Detect which cell encompasses the target text, then output its (X, Y) center coordinate. 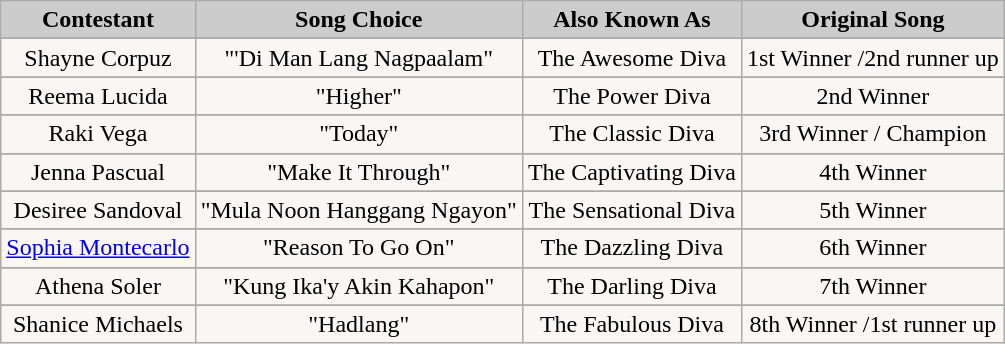
Desiree Sandoval (98, 210)
Reema Lucida (98, 96)
Shayne Corpuz (98, 58)
Athena Soler (98, 286)
Original Song (872, 20)
"Mula Noon Hanggang Ngayon" (358, 210)
The Awesome Diva (632, 58)
Also Known As (632, 20)
"Reason To Go On" (358, 248)
1st Winner /2nd runner up (872, 58)
6th Winner (872, 248)
Sophia Montecarlo (98, 248)
4th Winner (872, 172)
The Sensational Diva (632, 210)
Contestant (98, 20)
"'Di Man Lang Nagpaalam" (358, 58)
The Classic Diva (632, 134)
Raki Vega (98, 134)
The Power Diva (632, 96)
8th Winner /1st runner up (872, 324)
7th Winner (872, 286)
"Kung Ika'y Akin Kahapon" (358, 286)
"Make It Through" (358, 172)
"Hadlang" (358, 324)
3rd Winner / Champion (872, 134)
5th Winner (872, 210)
2nd Winner (872, 96)
Jenna Pascual (98, 172)
The Dazzling Diva (632, 248)
Shanice Michaels (98, 324)
The Darling Diva (632, 286)
The Fabulous Diva (632, 324)
"Today" (358, 134)
The Captivating Diva (632, 172)
"Higher" (358, 96)
Song Choice (358, 20)
